Capture the cell that displays the provided text and extract its [X, Y] central coordinate. 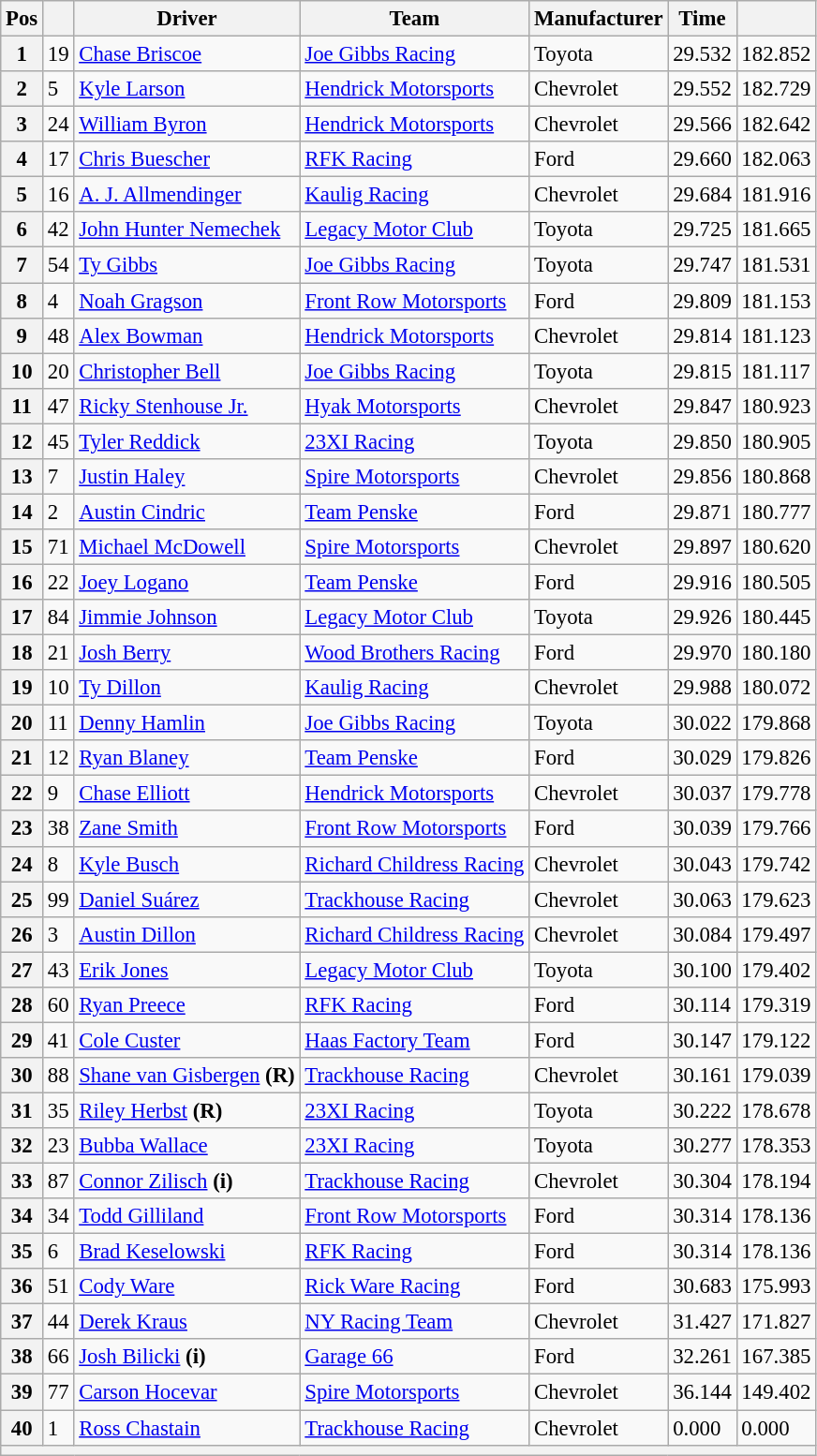
179.868 [776, 723]
Todd Gilliland [187, 1216]
Kyle Busch [187, 864]
179.319 [776, 1005]
Zane Smith [187, 829]
181.665 [776, 230]
30.084 [703, 934]
42 [58, 230]
29.856 [703, 477]
29.850 [703, 441]
18 [22, 653]
Garage 66 [414, 1358]
Cole Custer [187, 1040]
29.970 [703, 653]
179.039 [776, 1076]
30.683 [703, 1286]
36.144 [703, 1392]
Austin Dillon [187, 934]
14 [22, 512]
181.916 [776, 195]
30.222 [703, 1110]
Riley Herbst (R) [187, 1110]
Connor Zilisch (i) [187, 1181]
27 [22, 970]
30.063 [703, 899]
47 [58, 406]
26 [22, 934]
30.161 [703, 1076]
Team [414, 19]
30 [22, 1076]
Derek Kraus [187, 1322]
29.988 [703, 688]
30.043 [703, 864]
181.117 [776, 371]
182.063 [776, 159]
29.660 [703, 159]
182.852 [776, 54]
178.678 [776, 1110]
Shane van Gisbergen (R) [187, 1076]
180.777 [776, 512]
180.620 [776, 547]
180.923 [776, 406]
29.747 [703, 265]
43 [58, 970]
39 [22, 1392]
180.868 [776, 477]
60 [58, 1005]
40 [22, 1428]
Michael McDowell [187, 547]
33 [22, 1181]
29.809 [703, 301]
36 [22, 1286]
30.039 [703, 829]
Manufacturer [599, 19]
181.153 [776, 301]
29.532 [703, 54]
Haas Factory Team [414, 1040]
31.427 [703, 1322]
Chase Briscoe [187, 54]
Ricky Stenhouse Jr. [187, 406]
Time [703, 19]
84 [58, 617]
175.993 [776, 1286]
71 [58, 547]
29.847 [703, 406]
44 [58, 1322]
29.897 [703, 547]
30.029 [703, 758]
Ty Gibbs [187, 265]
28 [22, 1005]
Cody Ware [187, 1286]
Erik Jones [187, 970]
15 [22, 547]
48 [58, 335]
29.552 [703, 89]
Jimmie Johnson [187, 617]
Ryan Blaney [187, 758]
30.037 [703, 794]
37 [22, 1322]
Rick Ware Racing [414, 1286]
30.114 [703, 1005]
Ty Dillon [187, 688]
179.826 [776, 758]
178.194 [776, 1181]
30.147 [703, 1040]
Carson Hocevar [187, 1392]
179.766 [776, 829]
54 [58, 265]
Alex Bowman [187, 335]
Ross Chastain [187, 1428]
Joey Logano [187, 582]
180.072 [776, 688]
Noah Gragson [187, 301]
171.827 [776, 1322]
Pos [22, 19]
Wood Brothers Racing [414, 653]
25 [22, 899]
Josh Berry [187, 653]
45 [58, 441]
29.815 [703, 371]
Bubba Wallace [187, 1146]
Christopher Bell [187, 371]
178.353 [776, 1146]
Ryan Preece [187, 1005]
88 [58, 1076]
181.531 [776, 265]
167.385 [776, 1358]
66 [58, 1358]
Brad Keselowski [187, 1252]
Driver [187, 19]
179.497 [776, 934]
32 [22, 1146]
180.505 [776, 582]
179.778 [776, 794]
30.100 [703, 970]
29.566 [703, 125]
John Hunter Nemechek [187, 230]
181.123 [776, 335]
182.729 [776, 89]
32.261 [703, 1358]
99 [58, 899]
13 [22, 477]
A. J. Allmendinger [187, 195]
180.905 [776, 441]
29.916 [703, 582]
29.814 [703, 335]
William Byron [187, 125]
182.642 [776, 125]
180.445 [776, 617]
Daniel Suárez [187, 899]
30.022 [703, 723]
51 [58, 1286]
29.684 [703, 195]
Denny Hamlin [187, 723]
180.180 [776, 653]
29.871 [703, 512]
Tyler Reddick [187, 441]
Hyak Motorsports [414, 406]
77 [58, 1392]
Chris Buescher [187, 159]
29.725 [703, 230]
149.402 [776, 1392]
30.304 [703, 1181]
29.926 [703, 617]
179.402 [776, 970]
NY Racing Team [414, 1322]
179.122 [776, 1040]
Justin Haley [187, 477]
179.742 [776, 864]
Josh Bilicki (i) [187, 1358]
Chase Elliott [187, 794]
41 [58, 1040]
Austin Cindric [187, 512]
31 [22, 1110]
87 [58, 1181]
Kyle Larson [187, 89]
179.623 [776, 899]
30.277 [703, 1146]
29 [22, 1040]
